Identify which cell holds the provided text, then report its [X, Y] central coordinate. 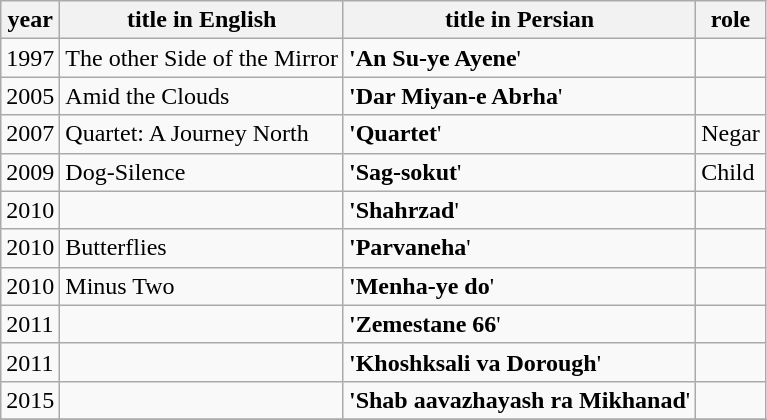
'Sag-sokut' [519, 172]
'Dar Miyan-e Abrha' [519, 96]
2009 [30, 172]
title in English [202, 20]
'An Su-ye Ayene' [519, 58]
2015 [30, 400]
'Zemestane 66' [519, 324]
Dog-Silence [202, 172]
title in Persian [519, 20]
year [30, 20]
'Menha-ye do' [519, 286]
The other Side of the Mirror [202, 58]
2007 [30, 134]
'Parvaneha' [519, 248]
2005 [30, 96]
role [731, 20]
'Shahrzad' [519, 210]
'Quartet' [519, 134]
Butterflies [202, 248]
Child [731, 172]
Minus Two [202, 286]
Amid the Clouds [202, 96]
Quartet: A Journey North [202, 134]
'Shab aavazhayash ra Mikhanad' [519, 400]
Negar [731, 134]
'Khoshksali va Dorough' [519, 362]
1997 [30, 58]
